From the cell containing the given text, extract its center point as [x, y] coordinate. 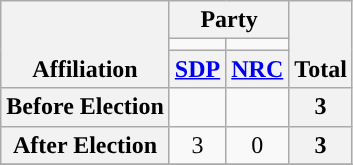
NRC [258, 69]
Affiliation [86, 44]
Party [228, 20]
Before Election [86, 107]
After Election [86, 145]
0 [258, 145]
Total [321, 44]
SDP [197, 69]
